Pinpoint the cell where the given text exists, returning its (X, Y) midpoint coordinate. 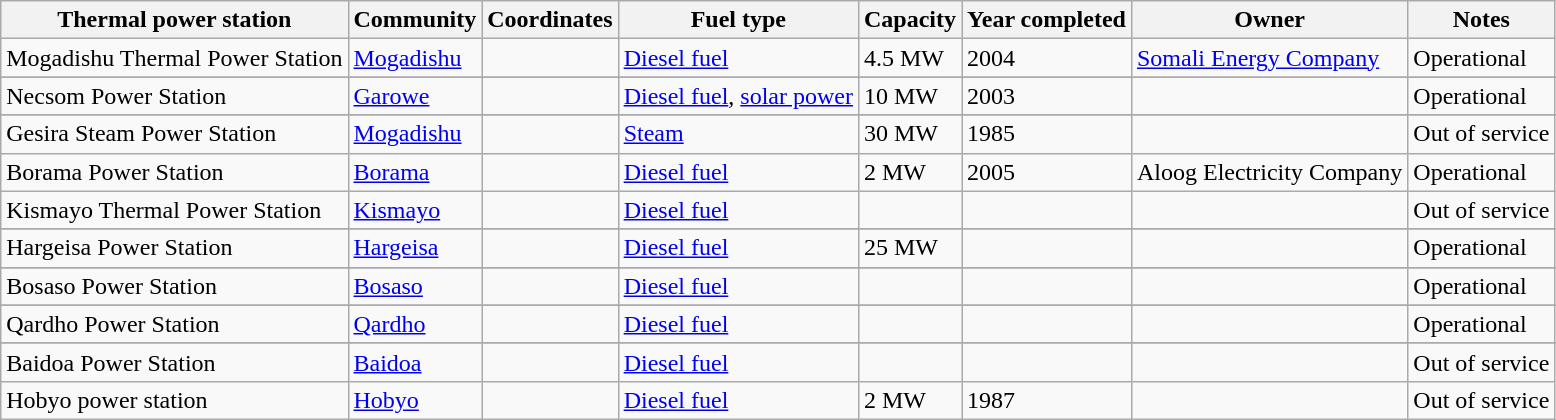
Baidoa Power Station (174, 362)
Thermal power station (174, 20)
2003 (1047, 96)
10 MW (910, 96)
Bosaso (415, 286)
Borama (415, 172)
1985 (1047, 134)
2005 (1047, 172)
Somali Energy Company (1269, 58)
Year completed (1047, 20)
25 MW (910, 248)
Mogadishu Thermal Power Station (174, 58)
Hargeisa Power Station (174, 248)
Kismayo Thermal Power Station (174, 210)
Baidoa (415, 362)
Aloog Electricity Company (1269, 172)
Bosaso Power Station (174, 286)
Hargeisa (415, 248)
Capacity (910, 20)
Owner (1269, 20)
Gesira Steam Power Station (174, 134)
30 MW (910, 134)
Hobyo power station (174, 400)
Borama Power Station (174, 172)
Community (415, 20)
Qardho (415, 324)
Qardho Power Station (174, 324)
Steam (738, 134)
Hobyo (415, 400)
Diesel fuel, solar power (738, 96)
2004 (1047, 58)
Necsom Power Station (174, 96)
Notes (1482, 20)
Kismayo (415, 210)
Garowe (415, 96)
Coordinates (550, 20)
Fuel type (738, 20)
1987 (1047, 400)
4.5 MW (910, 58)
